Scan for the cell matching the given text and deliver its [x, y] coordinate at center. 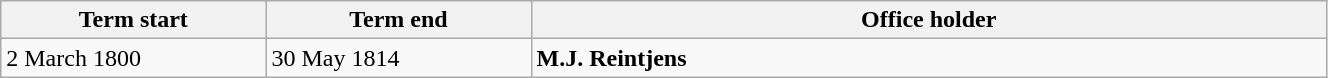
Term end [398, 20]
Term start [134, 20]
Office holder [928, 20]
M.J. Reintjens [928, 58]
30 May 1814 [398, 58]
2 March 1800 [134, 58]
